From the cell containing the given text, extract its center point as (X, Y) coordinate. 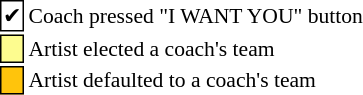
✔ (12, 16)
